Pinpoint the cell where the given text exists, returning its [x, y] midpoint coordinate. 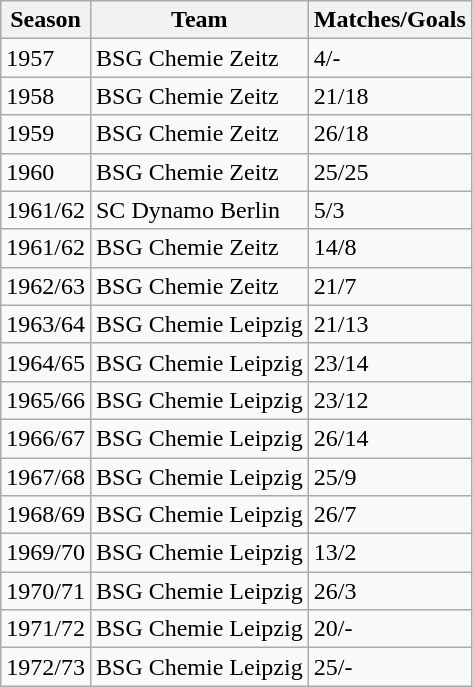
20/- [390, 629]
1968/69 [46, 515]
26/3 [390, 591]
Season [46, 20]
26/7 [390, 515]
21/7 [390, 286]
5/3 [390, 210]
23/12 [390, 400]
1967/68 [46, 477]
1965/66 [46, 400]
13/2 [390, 553]
1972/73 [46, 667]
SC Dynamo Berlin [199, 210]
Team [199, 20]
1960 [46, 172]
21/13 [390, 324]
1964/65 [46, 362]
1966/67 [46, 438]
25/- [390, 667]
1963/64 [46, 324]
Matches/Goals [390, 20]
25/9 [390, 477]
21/18 [390, 96]
1962/63 [46, 286]
14/8 [390, 248]
1971/72 [46, 629]
4/- [390, 58]
1958 [46, 96]
1959 [46, 134]
25/25 [390, 172]
26/18 [390, 134]
26/14 [390, 438]
23/14 [390, 362]
1957 [46, 58]
1970/71 [46, 591]
1969/70 [46, 553]
